Detect which cell encompasses the target text, then output its [X, Y] center coordinate. 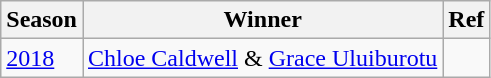
Season [42, 20]
Ref [466, 20]
2018 [42, 58]
Winner [262, 20]
Chloe Caldwell & Grace Uluiburotu [262, 58]
